Scan for the cell matching the given text and deliver its [X, Y] coordinate at center. 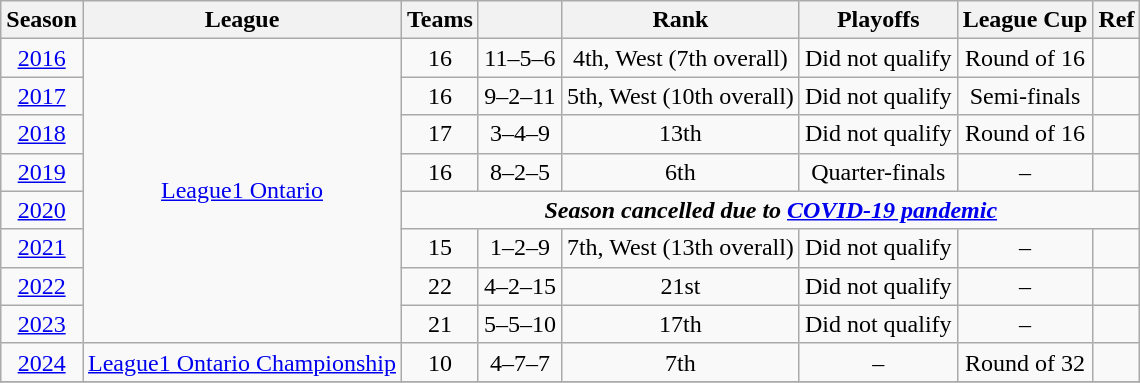
2022 [42, 286]
7th, West (13th overall) [680, 248]
Playoffs [878, 20]
5th, West (10th overall) [680, 96]
Round of 32 [1025, 362]
League [242, 20]
Season cancelled due to COVID-19 pandemic [771, 210]
Teams [440, 20]
22 [440, 286]
4–2–15 [520, 286]
2024 [42, 362]
15 [440, 248]
13th [680, 134]
11–5–6 [520, 58]
9–2–11 [520, 96]
2018 [42, 134]
4–7–7 [520, 362]
4th, West (7th overall) [680, 58]
2023 [42, 324]
3–4–9 [520, 134]
17 [440, 134]
League Cup [1025, 20]
7th [680, 362]
21 [440, 324]
1–2–9 [520, 248]
Season [42, 20]
2019 [42, 172]
2017 [42, 96]
2020 [42, 210]
21st [680, 286]
Semi-finals [1025, 96]
10 [440, 362]
8–2–5 [520, 172]
2016 [42, 58]
League1 Ontario Championship [242, 362]
Rank [680, 20]
League1 Ontario [242, 191]
5–5–10 [520, 324]
17th [680, 324]
Quarter-finals [878, 172]
Ref [1116, 20]
6th [680, 172]
2021 [42, 248]
